Scan for the cell matching the given text and deliver its (x, y) coordinate at center. 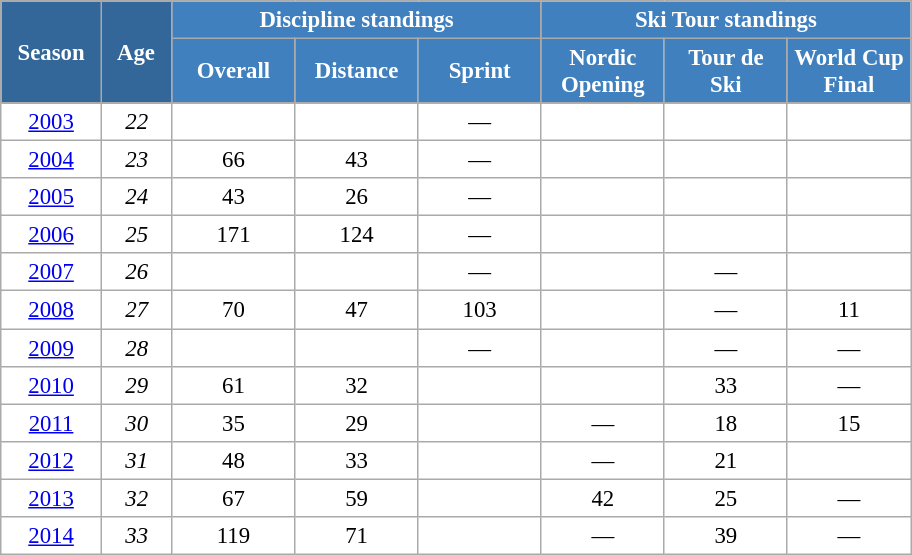
2003 (52, 122)
Tour deSki (726, 72)
66 (234, 160)
59 (356, 498)
30 (136, 423)
2012 (52, 460)
42 (602, 498)
61 (234, 385)
Sprint (480, 72)
21 (726, 460)
Discipline standings (356, 20)
World CupFinal (848, 72)
71 (356, 536)
119 (234, 536)
15 (848, 423)
NordicOpening (602, 72)
11 (848, 310)
2007 (52, 273)
24 (136, 197)
Season (52, 52)
2008 (52, 310)
Overall (234, 72)
2006 (52, 235)
27 (136, 310)
39 (726, 536)
2010 (52, 385)
48 (234, 460)
67 (234, 498)
47 (356, 310)
23 (136, 160)
28 (136, 348)
Distance (356, 72)
2004 (52, 160)
18 (726, 423)
2013 (52, 498)
Age (136, 52)
2005 (52, 197)
103 (480, 310)
124 (356, 235)
2011 (52, 423)
Ski Tour standings (726, 20)
70 (234, 310)
171 (234, 235)
2014 (52, 536)
31 (136, 460)
35 (234, 423)
2009 (52, 348)
22 (136, 122)
